Return the (x, y) coordinate for the center point of the cell that contains the specified text.  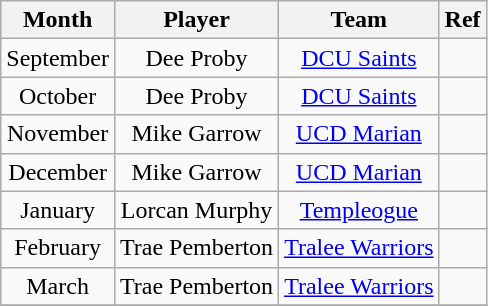
Lorcan Murphy (196, 210)
Team (359, 20)
February (58, 248)
November (58, 134)
Templeogue (359, 210)
October (58, 96)
September (58, 58)
January (58, 210)
Ref (462, 20)
December (58, 172)
March (58, 286)
Player (196, 20)
Month (58, 20)
